From the cell containing the given text, extract its center point as [x, y] coordinate. 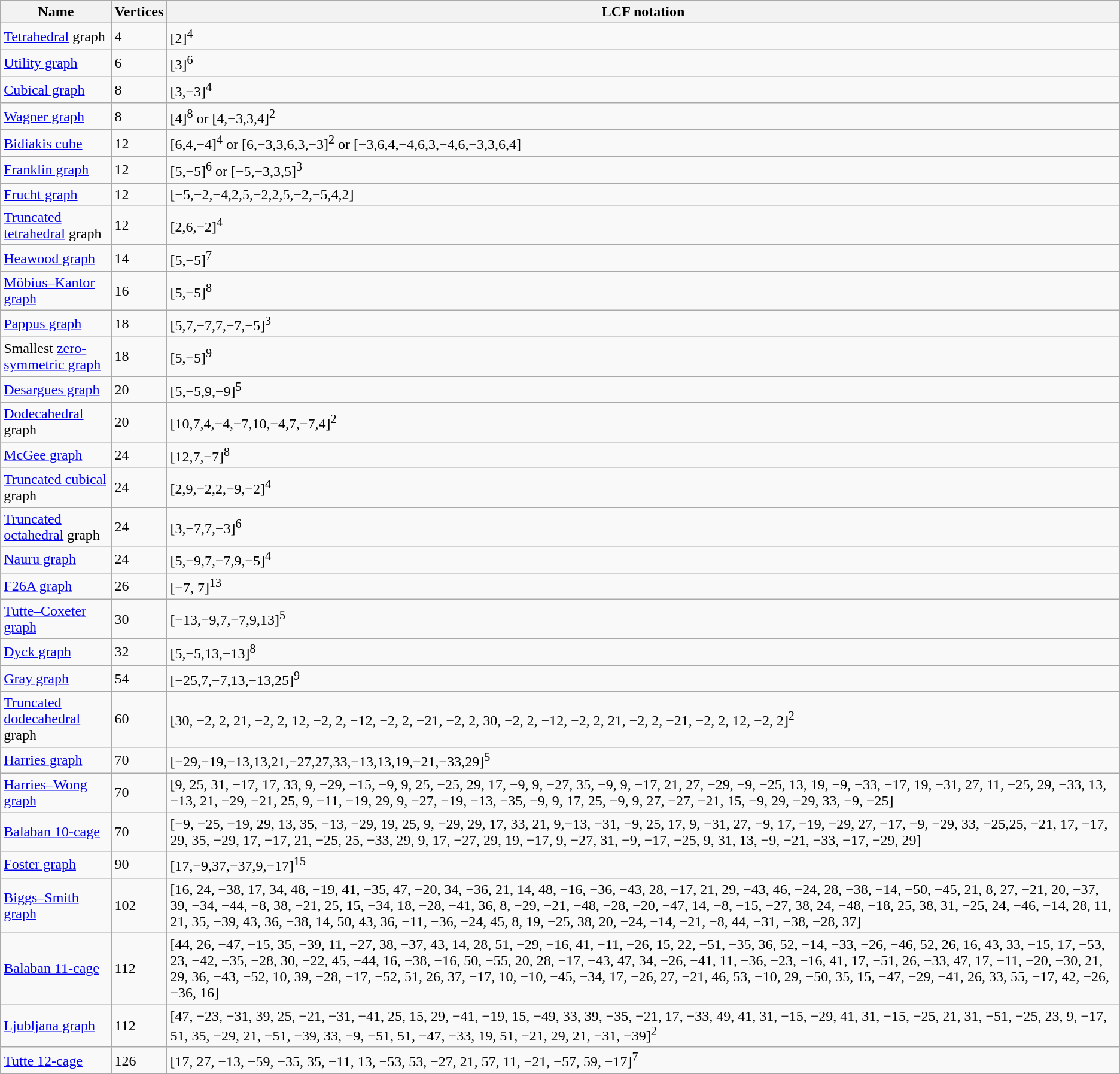
[5,−5,9,−9]5 [643, 389]
Truncated cubical graph [56, 488]
Tutte–Coxeter graph [56, 619]
[3,−7,7,−3]6 [643, 527]
Pappus graph [56, 324]
Utility graph [56, 63]
[5,−9,7,−7,9,−5]4 [643, 560]
Heawood graph [56, 258]
6 [139, 63]
Biggs–Smith graph [56, 905]
14 [139, 258]
Harries–Wong graph [56, 793]
90 [139, 865]
[30, −2, 2, 21, −2, 2, 12, −2, 2, −12, −2, 2, −21, −2, 2, 30, −2, 2, −12, −2, 2, 21, −2, 2, −21, −2, 2, 12, −2, 2]2 [643, 719]
[5,−5]6 or [−5,−3,3,5]3 [643, 170]
[17,−9,37,−37,9,−17]15 [643, 865]
[3]6 [643, 63]
Vertices [139, 12]
Bidiakis cube [56, 144]
[2,9,−2,2,−9,−2]4 [643, 488]
[12,7,−7]8 [643, 455]
Balaban 10-cage [56, 832]
Möbius–Kantor graph [56, 291]
60 [139, 719]
Truncated dodecahedral graph [56, 719]
4 [139, 37]
[2]4 [643, 37]
McGee graph [56, 455]
Dodecahedral graph [56, 422]
Tutte 12-cage [56, 1060]
Truncated octahedral graph [56, 527]
Tetrahedral graph [56, 37]
[6,4,−4]4 or [6,−3,3,6,3,−3]2 or [−3,6,4,−4,6,3,−4,6,−3,3,6,4] [643, 144]
[−29,−19,−13,13,21,−27,27,33,−13,13,19,−21,−33,29]5 [643, 760]
[5,7,−7,7,−7,−5]3 [643, 324]
[10,7,4,−4,−7,10,−4,7,−7,4]2 [643, 422]
[17, 27, −13, −59, −35, 35, −11, 13, −53, 53, −27, 21, 57, 11, −21, −57, 59, −17]7 [643, 1060]
LCF notation [643, 12]
Ljubljana graph [56, 1026]
[−5,−2,−4,2,5,−2,2,5,−2,−5,4,2] [643, 194]
26 [139, 586]
[3,−3]4 [643, 90]
16 [139, 291]
Name [56, 12]
Truncated tetrahedral graph [56, 225]
Franklin graph [56, 170]
102 [139, 905]
[−13,−9,7,−7,9,13]5 [643, 619]
Desargues graph [56, 389]
126 [139, 1060]
[4]8 or [4,−3,3,4]2 [643, 116]
[−7, 7]13 [643, 586]
30 [139, 619]
Balaban 11-cage [56, 968]
[5,−5]9 [643, 357]
[5,−5]8 [643, 291]
[−25,7,−7,13,−13,25]9 [643, 679]
[5,−5,13,−13]8 [643, 652]
Dyck graph [56, 652]
[5,−5]7 [643, 258]
Gray graph [56, 679]
Nauru graph [56, 560]
Cubical graph [56, 90]
32 [139, 652]
54 [139, 679]
Wagner graph [56, 116]
F26A graph [56, 586]
Smallest zero-symmetric graph [56, 357]
Frucht graph [56, 194]
Foster graph [56, 865]
Harries graph [56, 760]
[2,6,−2]4 [643, 225]
